Scan for the cell matching the given text and deliver its [X, Y] coordinate at center. 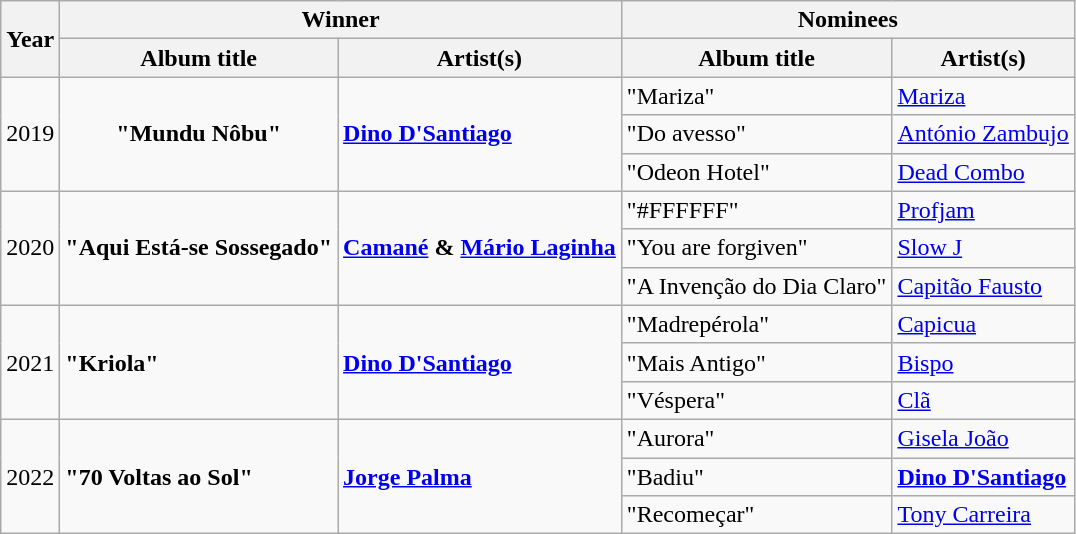
"Odeon Hotel" [756, 172]
Dead Combo [983, 172]
"Mais Antigo" [756, 362]
António Zambujo [983, 134]
2022 [30, 476]
"#FFFFFF" [756, 210]
Winner [340, 20]
Mariza [983, 96]
Gisela João [983, 438]
"Aqui Está-se Sossegado" [199, 248]
Capicua [983, 324]
"Véspera" [756, 400]
"You are forgiven" [756, 248]
"Aurora" [756, 438]
Year [30, 39]
"Do avesso" [756, 134]
"70 Voltas ao Sol" [199, 476]
2019 [30, 134]
Nominees [848, 20]
2020 [30, 248]
Capitão Fausto [983, 286]
Tony Carreira [983, 515]
"Madrepérola" [756, 324]
"Recomeçar" [756, 515]
2021 [30, 362]
"A Invenção do Dia Claro" [756, 286]
"Mariza" [756, 96]
Slow J [983, 248]
Jorge Palma [480, 476]
"Kriola" [199, 362]
"Mundu Nôbu" [199, 134]
Bispo [983, 362]
Profjam [983, 210]
"Badiu" [756, 477]
Clã [983, 400]
Camané & Mário Laginha [480, 248]
